From the cell containing the given text, extract its center point as (X, Y) coordinate. 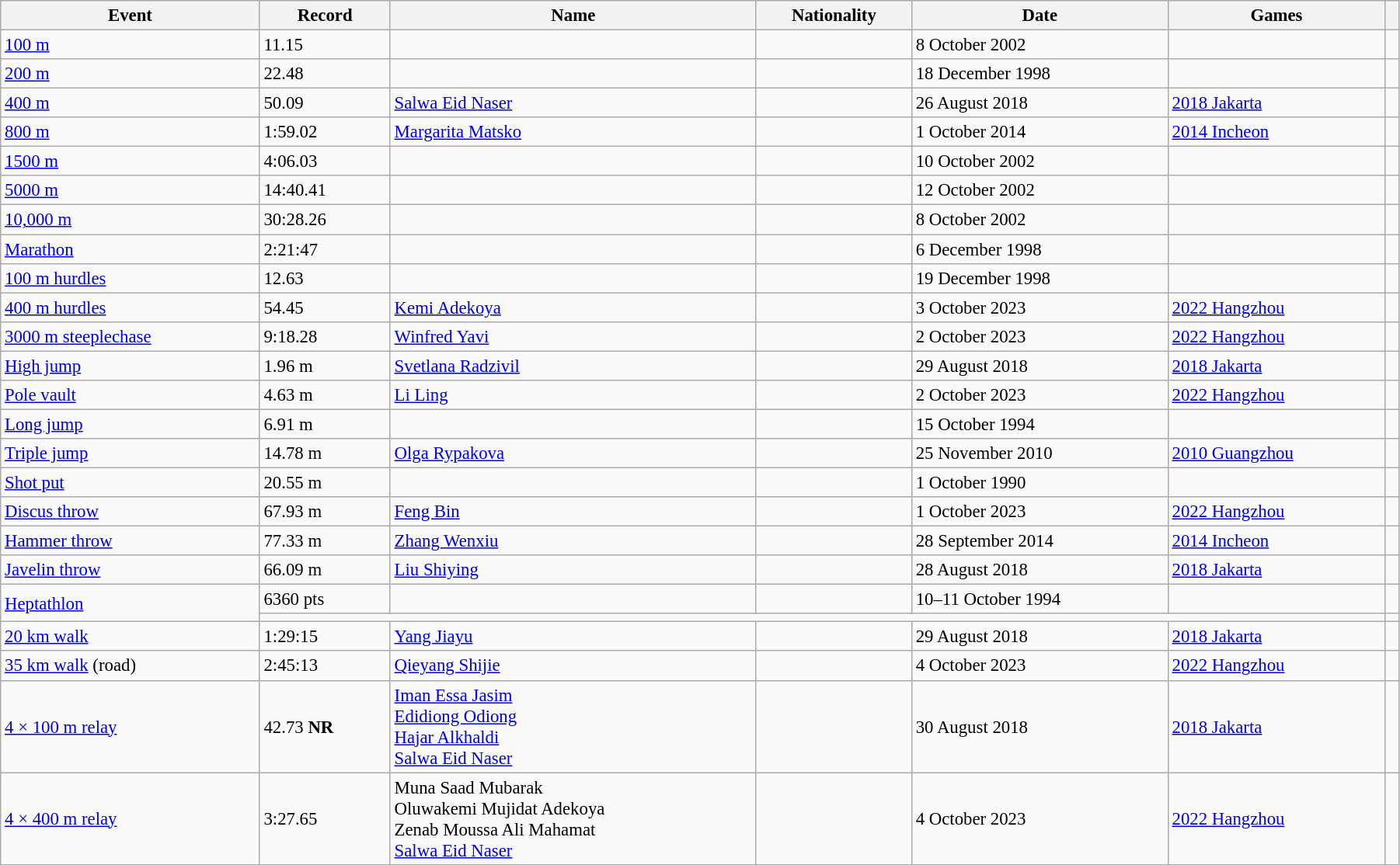
Event (131, 16)
22.48 (325, 74)
6360 pts (325, 599)
Javelin throw (131, 570)
9:18.28 (325, 336)
5000 m (131, 190)
Li Ling (573, 395)
Kemi Adekoya (573, 307)
6 December 1998 (1040, 249)
Salwa Eid Naser (573, 103)
Record (325, 16)
3000 m steeplechase (131, 336)
Name (573, 16)
Games (1276, 16)
66.09 m (325, 570)
10–11 October 1994 (1040, 599)
15 October 1994 (1040, 424)
1 October 2014 (1040, 132)
42.73 NR (325, 727)
2010 Guangzhou (1276, 453)
6.91 m (325, 424)
2:45:13 (325, 666)
Discus throw (131, 512)
Olga Rypakova (573, 453)
1.96 m (325, 366)
2:21:47 (325, 249)
Iman Essa JasimEdidiong OdiongHajar AlkhaldiSalwa Eid Naser (573, 727)
400 m (131, 103)
1 October 2023 (1040, 512)
14.78 m (325, 453)
4 × 100 m relay (131, 727)
Heptathlon (131, 603)
3:27.65 (325, 818)
1:29:15 (325, 637)
Qieyang Shijie (573, 666)
19 December 1998 (1040, 278)
Feng Bin (573, 512)
28 September 2014 (1040, 541)
4.63 m (325, 395)
30:28.26 (325, 220)
400 m hurdles (131, 307)
Winfred Yavi (573, 336)
10,000 m (131, 220)
Marathon (131, 249)
67.93 m (325, 512)
100 m hurdles (131, 278)
Zhang Wenxiu (573, 541)
1:59.02 (325, 132)
200 m (131, 74)
50.09 (325, 103)
12 October 2002 (1040, 190)
4:06.03 (325, 162)
77.33 m (325, 541)
Muna Saad MubarakOluwakemi Mujidat AdekoyaZenab Moussa Ali MahamatSalwa Eid Naser (573, 818)
Date (1040, 16)
1500 m (131, 162)
35 km walk (road) (131, 666)
12.63 (325, 278)
Liu Shiying (573, 570)
30 August 2018 (1040, 727)
Pole vault (131, 395)
25 November 2010 (1040, 453)
Triple jump (131, 453)
Long jump (131, 424)
28 August 2018 (1040, 570)
3 October 2023 (1040, 307)
Svetlana Radzivil (573, 366)
High jump (131, 366)
54.45 (325, 307)
Nationality (834, 16)
4 × 400 m relay (131, 818)
11.15 (325, 45)
10 October 2002 (1040, 162)
20.55 m (325, 482)
100 m (131, 45)
Hammer throw (131, 541)
14:40.41 (325, 190)
Yang Jiayu (573, 637)
Margarita Matsko (573, 132)
800 m (131, 132)
Shot put (131, 482)
18 December 1998 (1040, 74)
1 October 1990 (1040, 482)
26 August 2018 (1040, 103)
20 km walk (131, 637)
